Find where the given text appears and provide that cell's center as (x, y) coordinate. 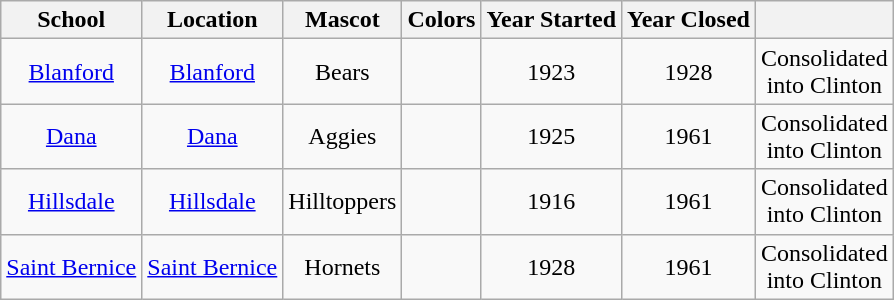
Bears (342, 72)
1916 (552, 202)
Mascot (342, 20)
Year Started (552, 20)
Colors (442, 20)
1925 (552, 136)
School (72, 20)
Hilltoppers (342, 202)
Year Closed (689, 20)
Location (212, 20)
Hornets (342, 266)
1923 (552, 72)
Aggies (342, 136)
